Detect which cell encompasses the target text, then output its [x, y] center coordinate. 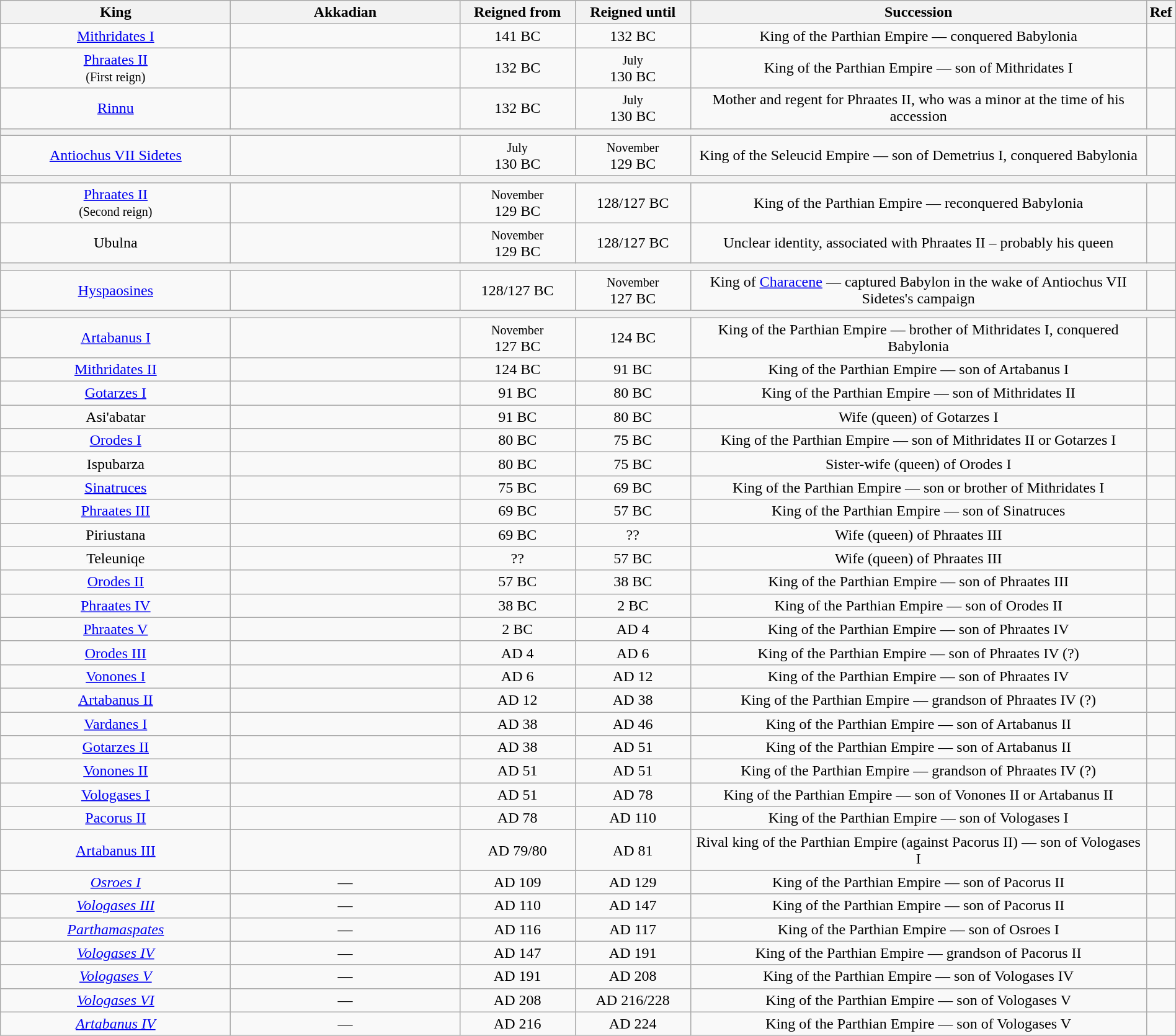
King of the Parthian Empire — son of Artabanus I [918, 370]
King of the Parthian Empire — son or brother of Mithridates I [918, 488]
Artabanus III [115, 850]
Sister-wife (queen) of Orodes I [918, 464]
Vologases V [115, 976]
Sinatruces [115, 488]
King of the Parthian Empire — brother of Mithridates I, conquered Babylonia [918, 337]
King of the Parthian Empire — grandson of Pacorus II [918, 953]
Rival king of the Parthian Empire (against Pacorus II) — son of Vologases I [918, 850]
Ref [1161, 12]
AD 117 [633, 929]
Asi'abatar [115, 417]
AD 129 [633, 882]
Phraates V [115, 629]
Artabanus IV [115, 1024]
AD 216/228 [633, 1000]
Pacorus II [115, 818]
King of the Parthian Empire — son of Osroes I [918, 929]
Phraates III [115, 511]
Orodes I [115, 440]
Vologases IV [115, 953]
King of the Parthian Empire — son of Mithridates II [918, 393]
Vonones I [115, 676]
Unclear identity, associated with Phraates II – probably his queen [918, 243]
King of the Parthian Empire — son of Vologases I [918, 818]
King of the Parthian Empire — reconquered Babylonia [918, 202]
AD 224 [633, 1024]
Rinnu [115, 108]
Hyspaosines [115, 290]
Wife (queen) of Gotarzes I [918, 417]
Mother and regent for Phraates II, who was a minor at the time of his accession [918, 108]
King of the Seleucid Empire — son of Demetrius I, conquered Babylonia [918, 155]
Teleuniqe [115, 558]
Akkadian [345, 12]
Orodes III [115, 653]
Vonones II [115, 771]
Artabanus II [115, 700]
Gotarzes II [115, 748]
AD 216 [517, 1024]
Mithridates I [115, 36]
Ubulna [115, 243]
King of Characene — captured Babylon in the wake of Antiochus VII Sidetes's campaign [918, 290]
Orodes II [115, 582]
Vologases I [115, 795]
Phraates IV [115, 605]
AD 79/80 [517, 850]
AD 109 [517, 882]
Phraates II(Second reign) [115, 202]
Mithridates II [115, 370]
141 BC [517, 36]
Reigned until [633, 12]
AD 46 [633, 724]
King of the Parthian Empire — son of Phraates III [918, 582]
King [115, 12]
AD 81 [633, 850]
Osroes I [115, 882]
King of the Parthian Empire — son of Sinatruces [918, 511]
Parthamaspates [115, 929]
Vologases VI [115, 1000]
King of the Parthian Empire — son of Vologases IV [918, 976]
Vardanes I [115, 724]
AD 116 [517, 929]
Vologases III [115, 906]
Succession [918, 12]
King of the Parthian Empire — son of Vonones II or Artabanus II [918, 795]
Antiochus VII Sidetes [115, 155]
Phraates II(First reign) [115, 68]
Piriustana [115, 535]
King of the Parthian Empire — conquered Babylonia [918, 36]
Ispubarza [115, 464]
King of the Parthian Empire — son of Mithridates I [918, 68]
King of the Parthian Empire — son of Phraates IV (?) [918, 653]
Artabanus I [115, 337]
Gotarzes I [115, 393]
Reigned from [517, 12]
King of the Parthian Empire — son of Mithridates II or Gotarzes I [918, 440]
King of the Parthian Empire — son of Orodes II [918, 605]
